From the cell containing the given text, extract its center point as (x, y) coordinate. 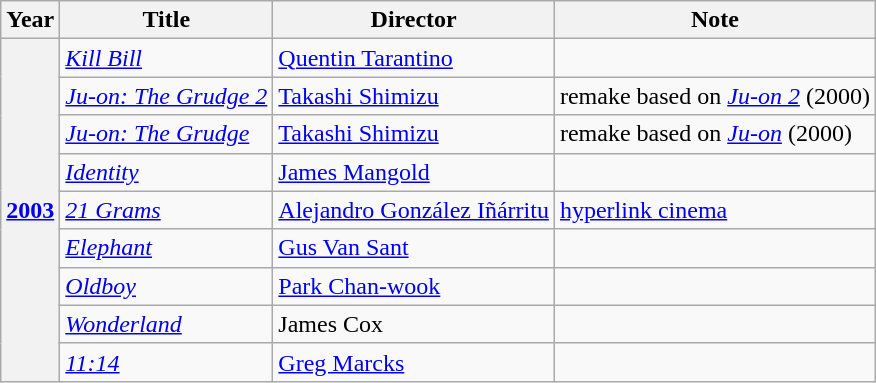
21 Grams (166, 210)
Wonderland (166, 324)
hyperlink cinema (714, 210)
Park Chan-wook (414, 286)
James Mangold (414, 172)
11:14 (166, 362)
Greg Marcks (414, 362)
Quentin Tarantino (414, 58)
remake based on Ju-on (2000) (714, 134)
James Cox (414, 324)
Kill Bill (166, 58)
Year (30, 20)
Ju-on: The Grudge 2 (166, 96)
Oldboy (166, 286)
Alejandro González Iñárritu (414, 210)
Ju-on: The Grudge (166, 134)
remake based on Ju-on 2 (2000) (714, 96)
Gus Van Sant (414, 248)
Identity (166, 172)
Elephant (166, 248)
Director (414, 20)
Title (166, 20)
2003 (30, 210)
Note (714, 20)
